Provide the [x, y] coordinate of the cell's center where the given text is located.  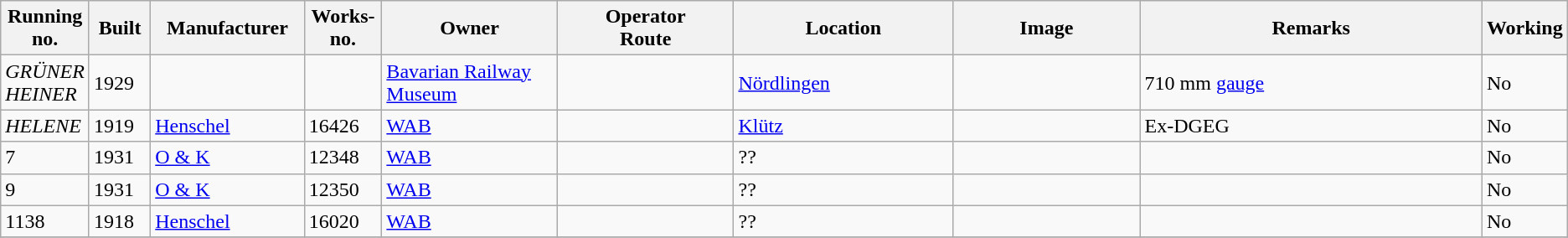
Image [1047, 28]
16426 [343, 126]
Klütz [843, 126]
Working [1524, 28]
16020 [343, 221]
9 [45, 189]
710 mm gauge [1311, 82]
HELENE [45, 126]
Bavarian Railway Museum [470, 82]
Runningno. [45, 28]
1138 [45, 221]
Location [843, 28]
1918 [119, 221]
Ex-DGEG [1311, 126]
12348 [343, 158]
Manufacturer [228, 28]
12350 [343, 189]
1929 [119, 82]
Built [119, 28]
Nördlingen [843, 82]
1919 [119, 126]
Owner [470, 28]
GRÜNER HEINER [45, 82]
OperatorRoute [645, 28]
7 [45, 158]
Works-no. [343, 28]
Remarks [1311, 28]
